Return the (x, y) coordinate for the center point of the cell that contains the specified text.  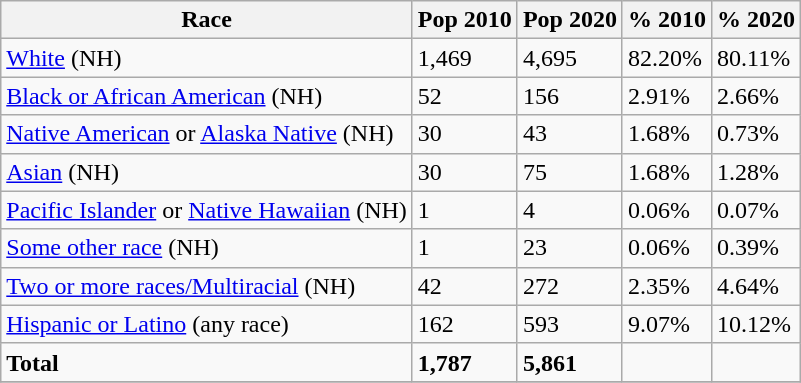
162 (464, 324)
42 (464, 286)
82.20% (666, 58)
1,787 (464, 362)
156 (570, 96)
43 (570, 134)
10.12% (756, 324)
0.07% (756, 210)
2.35% (666, 286)
23 (570, 248)
Pacific Islander or Native Hawaiian (NH) (207, 210)
80.11% (756, 58)
0.73% (756, 134)
Pop 2020 (570, 20)
Two or more races/Multiracial (NH) (207, 286)
% 2010 (666, 20)
1.28% (756, 172)
White (NH) (207, 58)
Some other race (NH) (207, 248)
Pop 2010 (464, 20)
5,861 (570, 362)
2.91% (666, 96)
75 (570, 172)
0.39% (756, 248)
4 (570, 210)
Hispanic or Latino (any race) (207, 324)
Race (207, 20)
Asian (NH) (207, 172)
52 (464, 96)
Black or African American (NH) (207, 96)
4.64% (756, 286)
2.66% (756, 96)
9.07% (666, 324)
Native American or Alaska Native (NH) (207, 134)
Total (207, 362)
1,469 (464, 58)
593 (570, 324)
% 2020 (756, 20)
272 (570, 286)
4,695 (570, 58)
